Pinpoint the cell where the given text exists, returning its [x, y] midpoint coordinate. 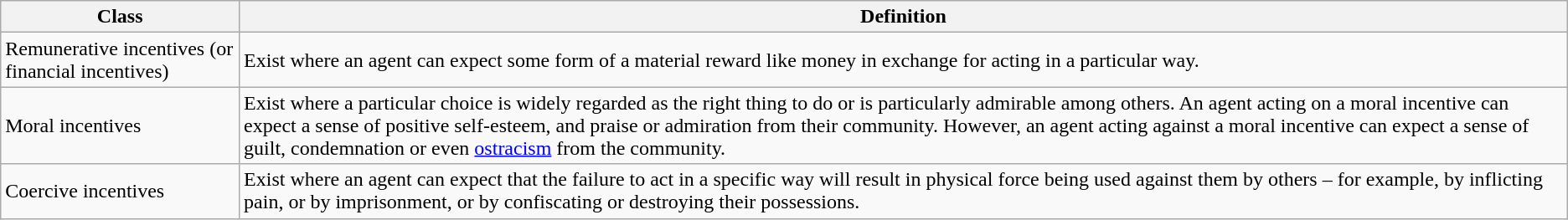
Exist where an agent can expect some form of a material reward like money in exchange for acting in a particular way. [904, 60]
Remunerative incentives (or financial incentives) [121, 60]
Definition [904, 17]
Coercive incentives [121, 191]
Class [121, 17]
Moral incentives [121, 125]
